Capture the cell that displays the provided text and extract its [X, Y] central coordinate. 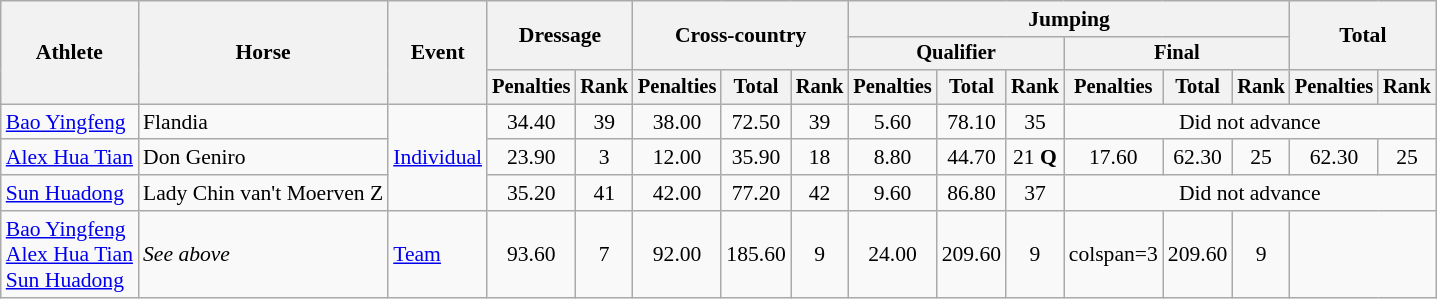
18 [820, 158]
72.50 [756, 122]
42.00 [677, 193]
35.90 [756, 158]
Alex Hua Tian [70, 158]
Event [438, 52]
Qualifier [956, 54]
Bao YingfengAlex Hua TianSun Huadong [70, 254]
5.60 [892, 122]
Jumping [1069, 19]
7 [604, 254]
92.00 [677, 254]
Dressage [560, 36]
Team [438, 254]
Sun Huadong [70, 193]
185.60 [756, 254]
44.70 [972, 158]
35.20 [531, 193]
Individual [438, 158]
38.00 [677, 122]
Bao Yingfeng [70, 122]
8.80 [892, 158]
77.20 [756, 193]
37 [1035, 193]
24.00 [892, 254]
86.80 [972, 193]
Athlete [70, 52]
21 Q [1035, 158]
23.90 [531, 158]
Cross-country [740, 36]
35 [1035, 122]
Don Geniro [263, 158]
12.00 [677, 158]
Flandia [263, 122]
Final [1177, 54]
9.60 [892, 193]
78.10 [972, 122]
93.60 [531, 254]
17.60 [1114, 158]
See above [263, 254]
3 [604, 158]
42 [820, 193]
Horse [263, 52]
Lady Chin van't Moerven Z [263, 193]
41 [604, 193]
34.40 [531, 122]
colspan=3 [1114, 254]
